Locate the cell with the specified text and output its [X, Y] center coordinate. 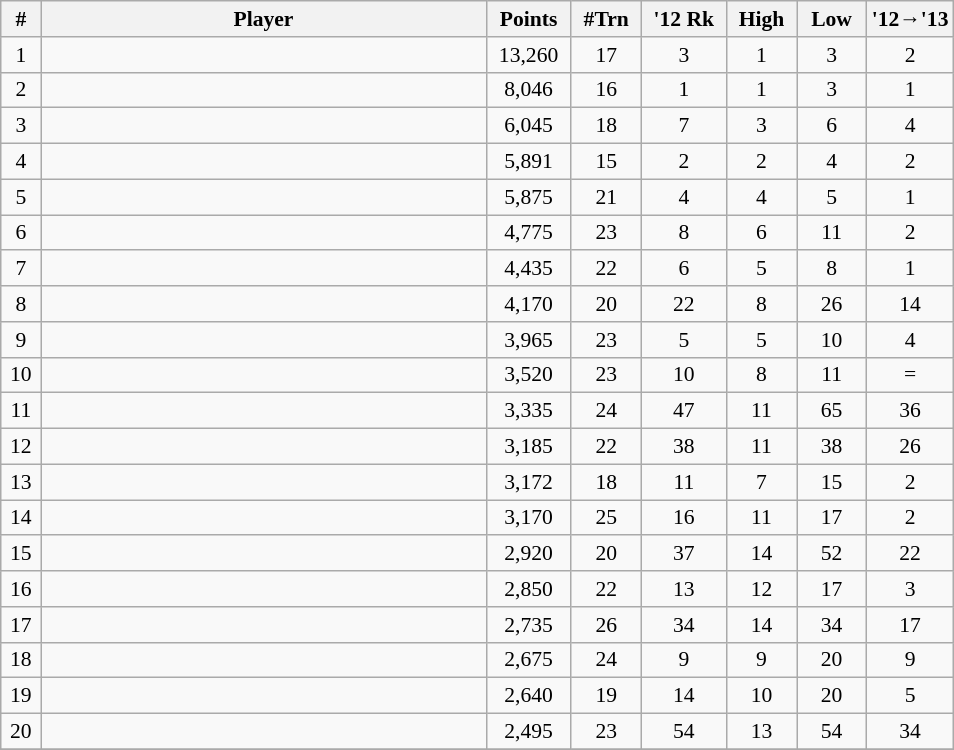
37 [684, 554]
Low [831, 19]
High [761, 19]
3,965 [528, 340]
= [910, 375]
# [21, 19]
6,045 [528, 126]
3,172 [528, 482]
2,640 [528, 696]
47 [684, 411]
#Trn [606, 19]
5,891 [528, 162]
4,435 [528, 269]
25 [606, 518]
3,170 [528, 518]
'12→'13 [910, 19]
36 [910, 411]
65 [831, 411]
4,775 [528, 233]
21 [606, 197]
52 [831, 554]
'12 Rk [684, 19]
2,850 [528, 589]
4,170 [528, 304]
2,495 [528, 732]
2,675 [528, 660]
Player [264, 19]
13,260 [528, 55]
3,520 [528, 375]
5,875 [528, 197]
3,335 [528, 411]
2,735 [528, 625]
8,046 [528, 90]
3,185 [528, 447]
Points [528, 19]
2,920 [528, 554]
